Return (x, y) of the center of cell containing provided text 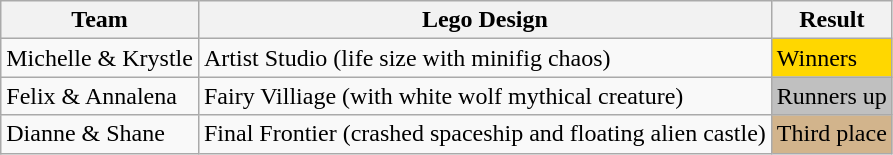
Winners (832, 58)
Runners up (832, 96)
Final Frontier (crashed spaceship and floating alien castle) (484, 134)
Artist Studio (life size with minifig chaos) (484, 58)
Result (832, 20)
Team (100, 20)
Felix & Annalena (100, 96)
Lego Design (484, 20)
Michelle & Krystle (100, 58)
Fairy Villiage (with white wolf mythical creature) (484, 96)
Dianne & Shane (100, 134)
Third place (832, 134)
